Extract the [X, Y] coordinate from the center of the cell holding the provided text.  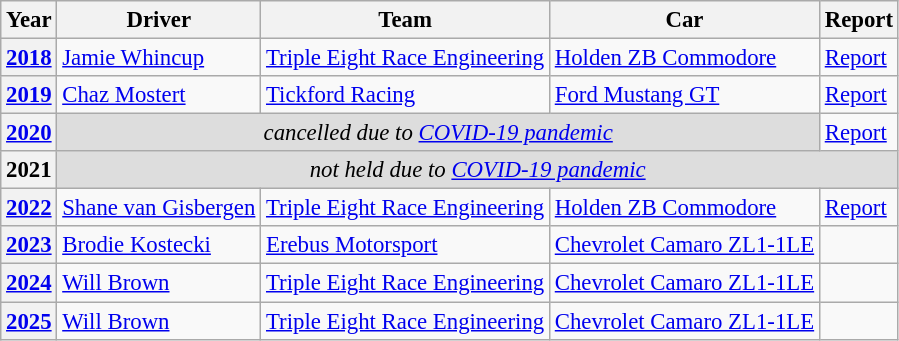
Car [684, 20]
2021 [29, 170]
2024 [29, 283]
cancelled due to COVID-19 pandemic [438, 133]
Erebus Motorsport [406, 245]
Tickford Racing [406, 95]
2018 [29, 58]
2025 [29, 321]
Driver [159, 20]
Team [406, 20]
Ford Mustang GT [684, 95]
2022 [29, 208]
Year [29, 20]
Brodie Kostecki [159, 245]
Jamie Whincup [159, 58]
not held due to COVID-19 pandemic [478, 170]
2019 [29, 95]
Chaz Mostert [159, 95]
Shane van Gisbergen [159, 208]
2020 [29, 133]
2023 [29, 245]
